Search for the cell housing the specified text and yield its [X, Y] center coordinate. 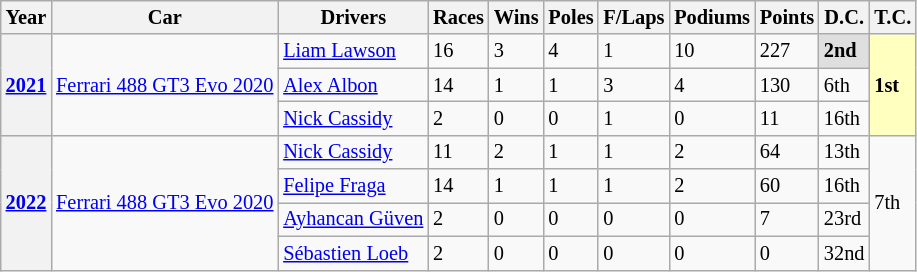
2022 [26, 202]
Poles [570, 17]
Podiums [712, 17]
Wins [516, 17]
Year [26, 17]
23rd [844, 219]
D.C. [844, 17]
Alex Albon [353, 85]
Points [787, 17]
7 [787, 219]
T.C. [892, 17]
Liam Lawson [353, 51]
6th [844, 85]
Felipe Fraga [353, 186]
Ayhancan Güven [353, 219]
10 [712, 51]
Races [458, 17]
Sébastien Loeb [353, 253]
1st [892, 84]
130 [787, 85]
Drivers [353, 17]
13th [844, 152]
F/Laps [634, 17]
7th [892, 202]
2021 [26, 84]
2nd [844, 51]
60 [787, 186]
Car [164, 17]
16 [458, 51]
32nd [844, 253]
227 [787, 51]
64 [787, 152]
